Determine the (X, Y) coordinate at the center of the cell enclosing the given text.  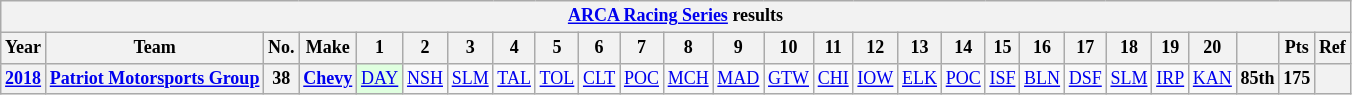
2018 (24, 78)
6 (600, 48)
85th (1258, 78)
DAY (380, 78)
Team (154, 48)
175 (1297, 78)
MAD (738, 78)
CLT (600, 78)
BLN (1042, 78)
CHI (833, 78)
12 (876, 48)
TOL (556, 78)
MCH (688, 78)
16 (1042, 48)
Patriot Motorsports Group (154, 78)
19 (1170, 48)
1 (380, 48)
TAL (514, 78)
ISF (1002, 78)
13 (920, 48)
20 (1213, 48)
Pts (1297, 48)
4 (514, 48)
38 (282, 78)
9 (738, 48)
GTW (789, 78)
17 (1085, 48)
10 (789, 48)
3 (470, 48)
IOW (876, 78)
5 (556, 48)
14 (963, 48)
No. (282, 48)
KAN (1213, 78)
7 (642, 48)
2 (426, 48)
Make (328, 48)
18 (1129, 48)
DSF (1085, 78)
11 (833, 48)
15 (1002, 48)
Ref (1333, 48)
Year (24, 48)
ELK (920, 78)
8 (688, 48)
NSH (426, 78)
IRP (1170, 78)
ARCA Racing Series results (676, 16)
Chevy (328, 78)
